Pinpoint the cell where the given text exists, returning its [X, Y] midpoint coordinate. 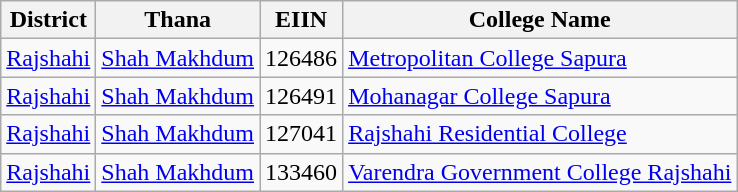
Varendra Government College Rajshahi [540, 172]
127041 [302, 134]
Thana [178, 20]
Rajshahi Residential College [540, 134]
Metropolitan College Sapura [540, 58]
133460 [302, 172]
126486 [302, 58]
126491 [302, 96]
College Name [540, 20]
District [48, 20]
EIIN [302, 20]
Mohanagar College Sapura [540, 96]
